Determine the (X, Y) coordinate at the center of the cell enclosing the given text.  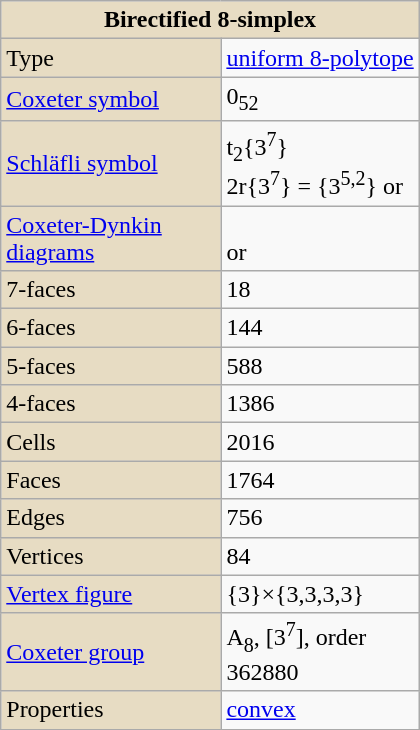
1764 (320, 480)
t2{37}2r{37} = {35,2} or (320, 163)
144 (320, 328)
4-faces (111, 404)
Properties (111, 710)
Vertices (111, 556)
5-faces (111, 366)
84 (320, 556)
or (320, 238)
6-faces (111, 328)
Cells (111, 442)
588 (320, 366)
Faces (111, 480)
uniform 8-polytope (320, 58)
2016 (320, 442)
A8, [37], order 362880 (320, 652)
Coxeter symbol (111, 99)
Coxeter group (111, 652)
052 (320, 99)
Vertex figure (111, 594)
convex (320, 710)
Type (111, 58)
{3}×{3,3,3,3} (320, 594)
18 (320, 290)
7-faces (111, 290)
Birectified 8-simplex (210, 20)
Coxeter-Dynkin diagrams (111, 238)
Edges (111, 518)
Schläfli symbol (111, 163)
1386 (320, 404)
756 (320, 518)
